Identify which cell holds the provided text, then report its (x, y) central coordinate. 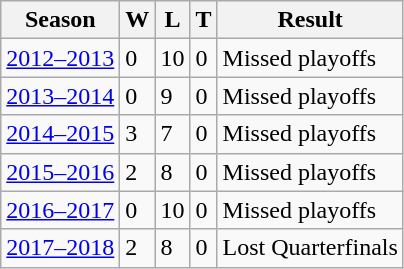
7 (172, 134)
Result (310, 20)
2012–2013 (60, 58)
2017–2018 (60, 248)
L (172, 20)
W (138, 20)
Season (60, 20)
2015–2016 (60, 172)
2013–2014 (60, 96)
Lost Quarterfinals (310, 248)
3 (138, 134)
9 (172, 96)
T (204, 20)
2016–2017 (60, 210)
2014–2015 (60, 134)
